Determine the (X, Y) coordinate at the center of the cell enclosing the given text.  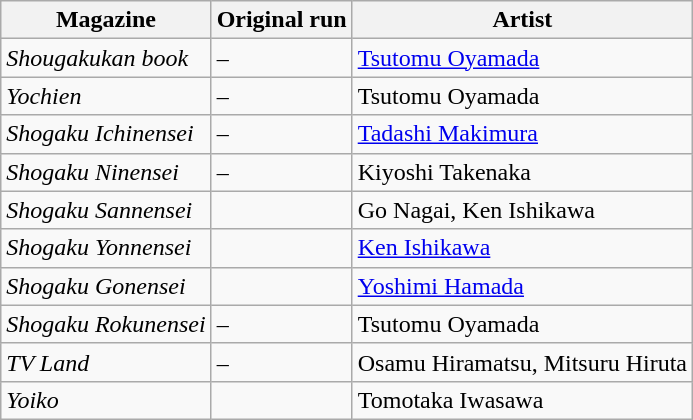
Osamu Hiramatsu, Mitsuru Hiruta (522, 362)
Tomotaka Iwasawa (522, 400)
Shogaku Ninensei (106, 172)
Ken Ishikawa (522, 248)
Shogaku Gonensei (106, 286)
Kiyoshi Takenaka (522, 172)
Tadashi Makimura (522, 134)
Shogaku Ichinensei (106, 134)
Original run (282, 20)
Go Nagai, Ken Ishikawa (522, 210)
Shogaku Yonnensei (106, 248)
Shogaku Sannensei (106, 210)
Shougakukan book (106, 58)
Shogaku Rokunensei (106, 324)
Artist (522, 20)
Magazine (106, 20)
Yoiko (106, 400)
TV Land (106, 362)
Yoshimi Hamada (522, 286)
Yochien (106, 96)
